For the text-containing cell, return its midpoint in (X, Y) coordinate format. 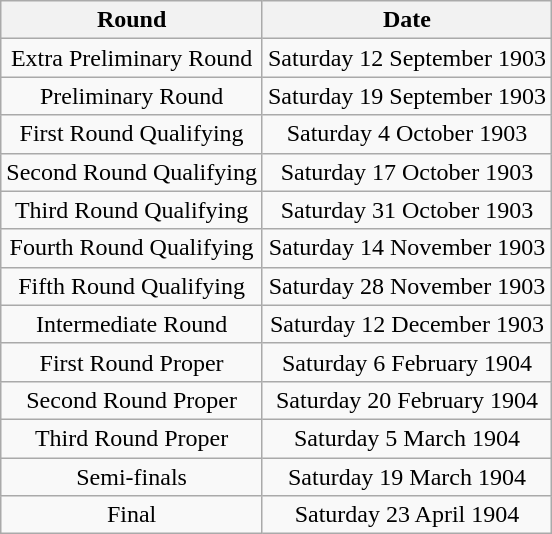
Saturday 5 March 1904 (406, 438)
First Round Qualifying (132, 134)
Saturday 17 October 1903 (406, 172)
Date (406, 20)
Saturday 19 March 1904 (406, 477)
Preliminary Round (132, 96)
Final (132, 515)
Third Round Qualifying (132, 210)
Second Round Proper (132, 400)
Fifth Round Qualifying (132, 286)
Saturday 12 September 1903 (406, 58)
First Round Proper (132, 362)
Fourth Round Qualifying (132, 248)
Third Round Proper (132, 438)
Semi-finals (132, 477)
Extra Preliminary Round (132, 58)
Saturday 4 October 1903 (406, 134)
Saturday 14 November 1903 (406, 248)
Second Round Qualifying (132, 172)
Saturday 12 December 1903 (406, 324)
Saturday 6 February 1904 (406, 362)
Saturday 19 September 1903 (406, 96)
Saturday 28 November 1903 (406, 286)
Saturday 20 February 1904 (406, 400)
Saturday 31 October 1903 (406, 210)
Intermediate Round (132, 324)
Round (132, 20)
Saturday 23 April 1904 (406, 515)
